Determine the (X, Y) coordinate at the center of the cell enclosing the given text.  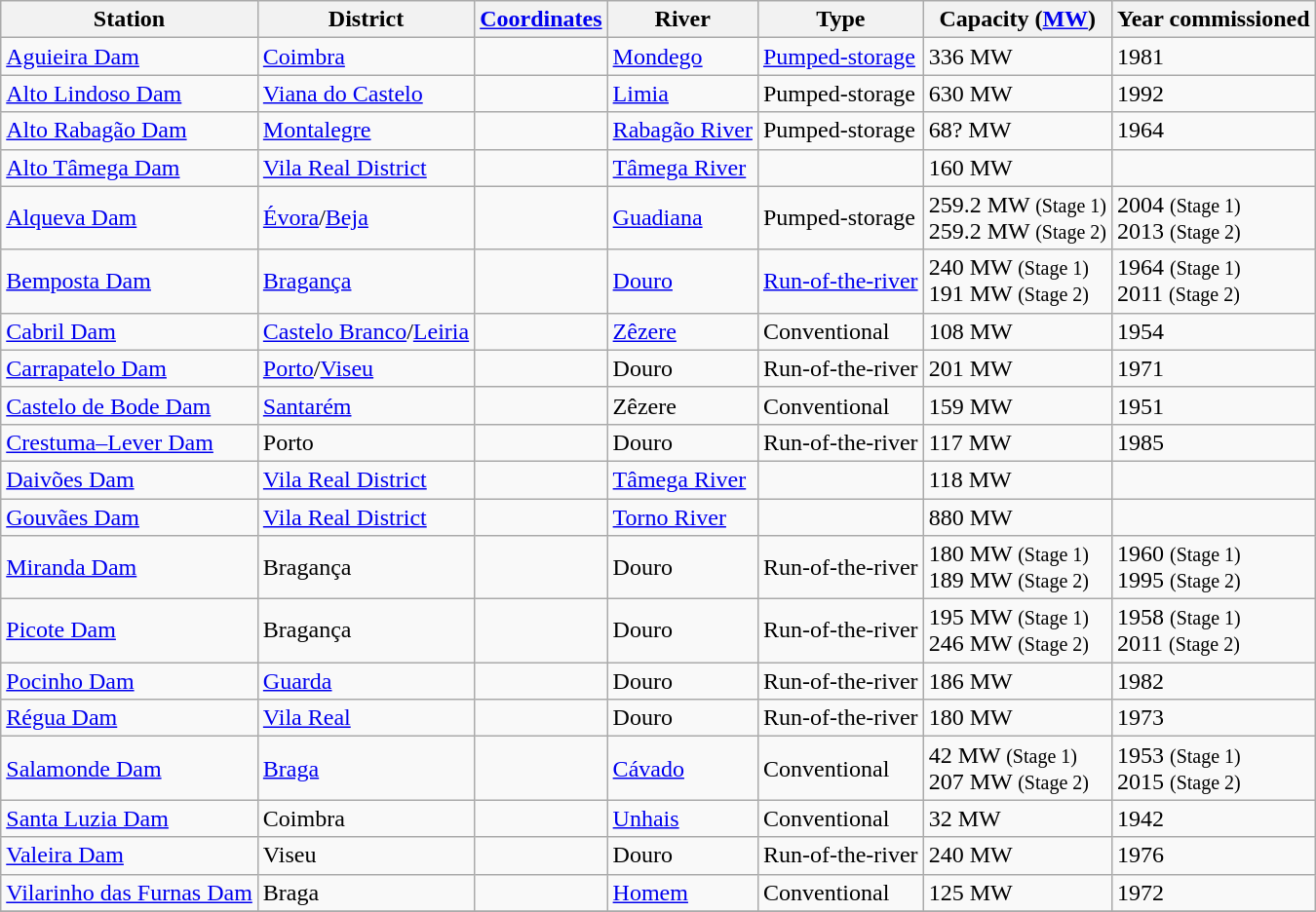
2004 (Stage 1)2013 (Stage 2) (1213, 218)
Guarda (366, 681)
Porto/Viseu (366, 368)
32 MW (1018, 818)
Castelo de Bode Dam (130, 405)
Vila Real (366, 718)
Évora/Beja (366, 218)
1958 (Stage 1)2011 (Stage 2) (1213, 631)
1971 (1213, 368)
Mondego (682, 57)
118 MW (1018, 479)
Guadiana (682, 218)
160 MW (1018, 168)
Porto (366, 442)
Unhais (682, 818)
Santa Luzia Dam (130, 818)
240 MW (1018, 855)
1964 (1213, 131)
Picote Dam (130, 631)
180 MW (1018, 718)
201 MW (1018, 368)
Station (130, 19)
Montalegre (366, 131)
Crestuma–Lever Dam (130, 442)
880 MW (1018, 517)
Year commissioned (1213, 19)
Miranda Dam (130, 567)
Alto Lindoso Dam (130, 94)
1981 (1213, 57)
Cávado (682, 768)
1951 (1213, 405)
Alto Rabagão Dam (130, 131)
Aguieira Dam (130, 57)
1982 (1213, 681)
Salamonde Dam (130, 768)
Torno River (682, 517)
240 MW (Stage 1)191 MW (Stage 2) (1018, 281)
Bemposta Dam (130, 281)
1992 (1213, 94)
Type (840, 19)
Viseu (366, 855)
Daivões Dam (130, 479)
1954 (1213, 331)
Gouvães Dam (130, 517)
159 MW (1018, 405)
Castelo Branco/Leiria (366, 331)
186 MW (1018, 681)
1972 (1213, 893)
180 MW (Stage 1)189 MW (Stage 2) (1018, 567)
Viana do Castelo (366, 94)
1960 (Stage 1)1995 (Stage 2) (1213, 567)
1973 (1213, 718)
259.2 MW (Stage 1)259.2 MW (Stage 2) (1018, 218)
68? MW (1018, 131)
1942 (1213, 818)
Santarém (366, 405)
Alqueva Dam (130, 218)
1985 (1213, 442)
Alto Tâmega Dam (130, 168)
Coordinates (541, 19)
1953 (Stage 1)2015 (Stage 2) (1213, 768)
42 MW (Stage 1)207 MW (Stage 2) (1018, 768)
Carrapatelo Dam (130, 368)
Vilarinho das Furnas Dam (130, 893)
Capacity (MW) (1018, 19)
336 MW (1018, 57)
108 MW (1018, 331)
Rabagão River (682, 131)
195 MW (Stage 1)246 MW (Stage 2) (1018, 631)
1976 (1213, 855)
Limia (682, 94)
125 MW (1018, 893)
Cabril Dam (130, 331)
117 MW (1018, 442)
Pocinho Dam (130, 681)
Homem (682, 893)
Régua Dam (130, 718)
Valeira Dam (130, 855)
630 MW (1018, 94)
District (366, 19)
River (682, 19)
1964 (Stage 1)2011 (Stage 2) (1213, 281)
